Pinpoint the cell where the given text exists, returning its [x, y] midpoint coordinate. 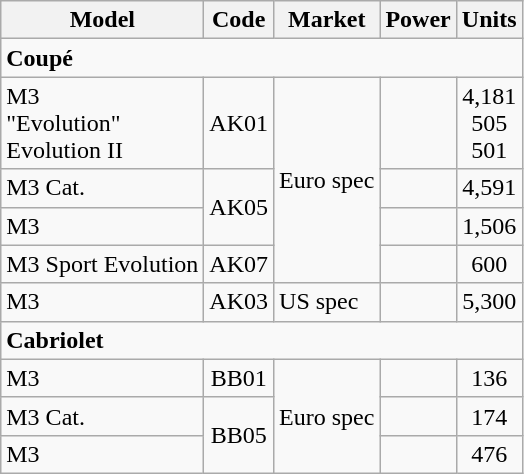
Units [489, 20]
AK07 [239, 264]
AK01 [239, 123]
5,300 [489, 302]
Power [418, 20]
Coupé [262, 58]
M3 Sport Evolution [102, 264]
BB01 [239, 378]
600 [489, 264]
Code [239, 20]
4,181505501 [489, 123]
Cabriolet [262, 340]
4,591 [489, 188]
AK03 [239, 302]
AK05 [239, 207]
174 [489, 416]
136 [489, 378]
476 [489, 454]
Model [102, 20]
Market [327, 20]
1,506 [489, 226]
US spec [327, 302]
M3"Evolution"Evolution II [102, 123]
BB05 [239, 435]
